Determine the [X, Y] coordinate at the center of the cell enclosing the given text.  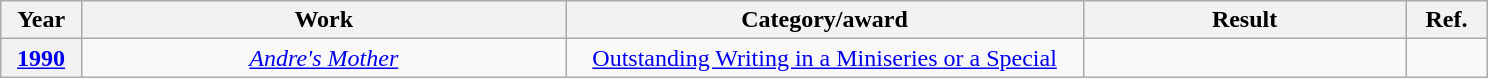
Result [1244, 20]
Work [324, 20]
Year [42, 20]
Category/award [824, 20]
Outstanding Writing in a Miniseries or a Special [824, 58]
Andre's Mother [324, 58]
1990 [42, 58]
Ref. [1446, 20]
